Identify which cell holds the provided text, then report its (x, y) central coordinate. 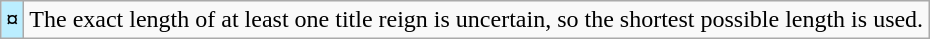
The exact length of at least one title reign is uncertain, so the shortest possible length is used. (476, 20)
¤ (12, 20)
